Extract the (x, y) coordinate from the center of the cell holding the provided text.  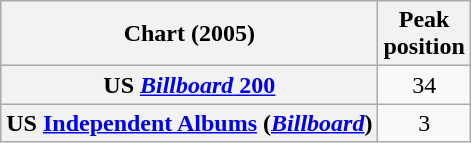
34 (424, 85)
3 (424, 123)
US Independent Albums (Billboard) (190, 123)
US Billboard 200 (190, 85)
Peakposition (424, 34)
Chart (2005) (190, 34)
